Determine the [X, Y] coordinate at the center of the cell enclosing the given text.  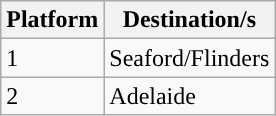
Platform [52, 20]
2 [52, 96]
Adelaide [190, 96]
Seaford/Flinders [190, 58]
1 [52, 58]
Destination/s [190, 20]
